Find where the given text appears and provide that cell's center as [X, Y] coordinate. 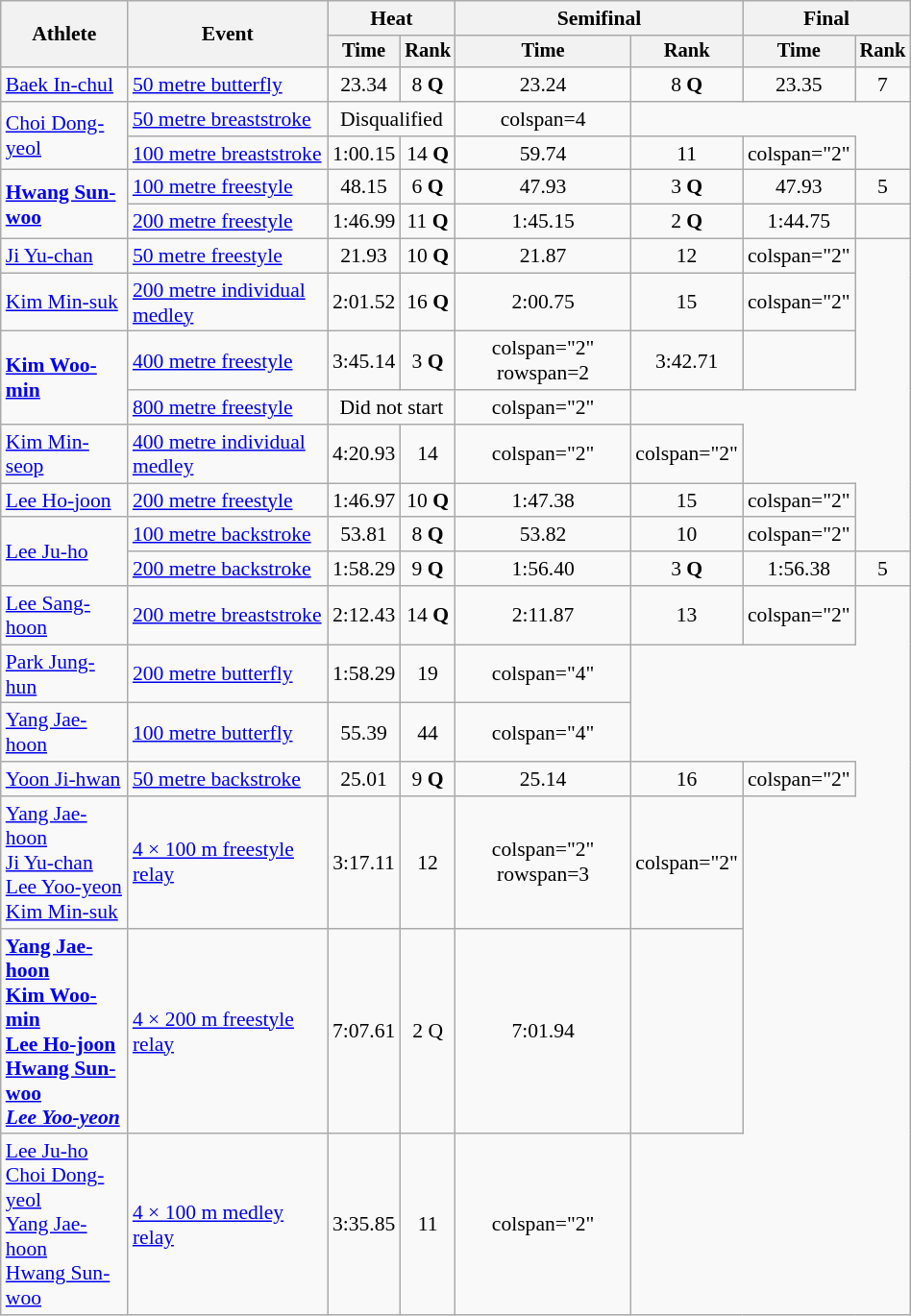
3:42.71 [686, 361]
2:12.43 [363, 615]
1:45.15 [543, 222]
2:01.52 [363, 302]
14 [428, 453]
3:45.14 [363, 361]
Disqualified [392, 119]
Athlete [64, 35]
10 [686, 535]
200 metre backstroke [228, 569]
1:44.75 [800, 222]
7 [883, 85]
200 metre individual medley [228, 302]
100 metre butterfly [228, 732]
colspan="2" rowspan=3 [543, 863]
Kim Min-suk [64, 302]
Lee Sang-hoon [64, 615]
Park Jung-hun [64, 674]
Choi Dong-yeol [64, 136]
3:35.85 [363, 1226]
23.24 [543, 85]
Yang Jae-hoon [64, 732]
1:46.99 [363, 222]
Lee Ju-ho Choi Dong-yeolYang Jae-hoon Hwang Sun-woo [64, 1226]
6 Q [428, 187]
Heat [392, 18]
25.14 [543, 779]
4 × 200 m freestyle relay [228, 1032]
11 Q [428, 222]
7:01.94 [543, 1032]
200 metre butterfly [228, 674]
2:11.87 [543, 615]
colspan="2" rowspan=2 [543, 361]
Did not start [392, 407]
Ji Yu-chan [64, 256]
25.01 [363, 779]
colspan=4 [543, 119]
13 [686, 615]
44 [428, 732]
53.81 [363, 535]
2:00.75 [543, 302]
400 metre individual medley [228, 453]
100 metre backstroke [228, 535]
800 metre freestyle [228, 407]
7:07.61 [363, 1032]
23.34 [363, 85]
Yang Jae-hoon Ji Yu-chanLee Yoo-yeon Kim Min-suk [64, 863]
Semifinal [600, 18]
4 × 100 m medley relay [228, 1226]
Kim Woo-min [64, 378]
Lee Ho-joon [64, 500]
19 [428, 674]
1:47.38 [543, 500]
4:20.93 [363, 453]
1:56.38 [800, 569]
21.87 [543, 256]
48.15 [363, 187]
100 metre breaststroke [228, 154]
200 metre breaststroke [228, 615]
1:46.97 [363, 500]
50 metre butterfly [228, 85]
59.74 [543, 154]
50 metre freestyle [228, 256]
23.35 [800, 85]
55.39 [363, 732]
3:17.11 [363, 863]
Yoon Ji-hwan [64, 779]
16 [686, 779]
1:00.15 [363, 154]
50 metre backstroke [228, 779]
1:56.40 [543, 569]
50 metre breaststroke [228, 119]
Kim Min-seop [64, 453]
400 metre freestyle [228, 361]
16 Q [428, 302]
Yang Jae-hoonKim Woo-minLee Ho-joonHwang Sun-wooLee Yoo-yeon [64, 1032]
21.93 [363, 256]
4 × 100 m freestyle relay [228, 863]
Lee Ju-ho [64, 551]
53.82 [543, 535]
Event [228, 35]
Final [826, 18]
100 metre freestyle [228, 187]
Hwang Sun-woo [64, 204]
Baek In-chul [64, 85]
